Locate the cell with the specified text and output its (x, y) center coordinate. 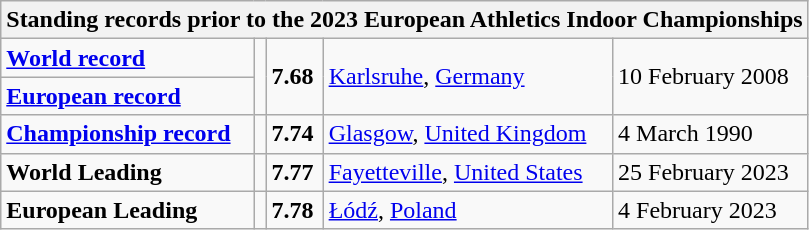
European Leading (128, 210)
4 March 1990 (711, 134)
Fayetteville, United States (468, 172)
Karlsruhe, Germany (468, 77)
7.68 (294, 77)
European record (128, 96)
Standing records prior to the 2023 European Athletics Indoor Championships (404, 20)
Championship record (128, 134)
25 February 2023 (711, 172)
7.74 (294, 134)
10 February 2008 (711, 77)
Łódź, Poland (468, 210)
World Leading (128, 172)
7.77 (294, 172)
4 February 2023 (711, 210)
7.78 (294, 210)
Glasgow, United Kingdom (468, 134)
World record (128, 58)
